Provide the [X, Y] coordinate of the cell's center where the given text is located.  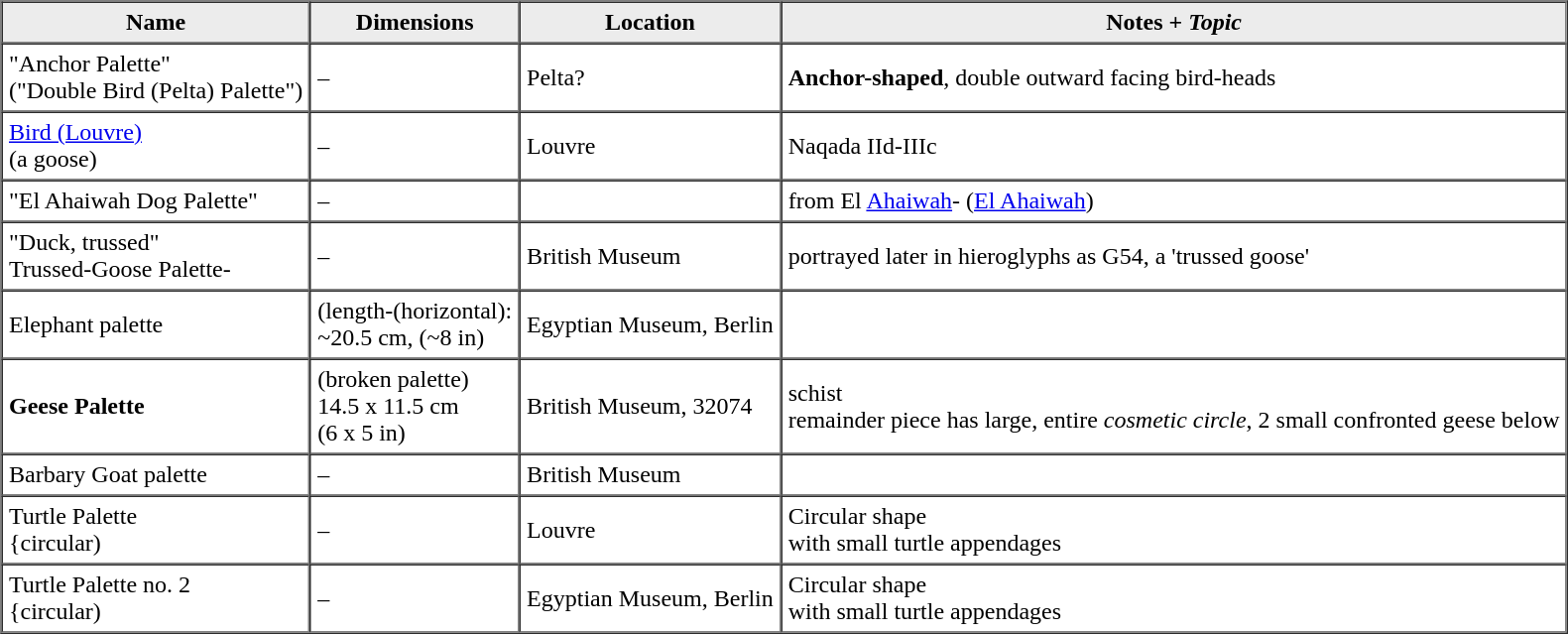
Bird (Louvre)(a goose) [157, 145]
from El Ahaiwah- (El Ahaiwah) [1174, 201]
Turtle Palette no. 2{circular) [157, 597]
schistremainder piece has large, entire cosmetic circle, 2 small confronted geese below [1174, 407]
Anchor-shaped, double outward facing bird-heads [1174, 77]
Turtle Palette{circular) [157, 530]
Elephant palette [157, 323]
"Duck, trussed"Trussed-Goose Palette- [157, 256]
Barbary Goat palette [157, 475]
Dimensions [415, 23]
Location [651, 23]
(length-(horizontal):~20.5 cm, (~8 in) [415, 323]
British Museum, 32074 [651, 407]
portrayed later in hieroglyphs as G54, a 'trussed goose' [1174, 256]
Notes + Topic [1174, 23]
Naqada IId-IIIc [1174, 145]
Geese Palette [157, 407]
(broken palette)14.5 x 11.5 cm(6 x 5 in) [415, 407]
"El Ahaiwah Dog Palette" [157, 201]
Name [157, 23]
Pelta? [651, 77]
"Anchor Palette"("Double Bird (Pelta) Palette") [157, 77]
